From the cell containing the given text, extract its center point as (x, y) coordinate. 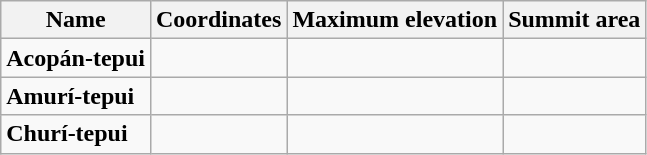
Coordinates (218, 20)
Amurí-tepui (76, 96)
Summit area (574, 20)
Maximum elevation (395, 20)
Acopán-tepui (76, 58)
Churí-tepui (76, 134)
Name (76, 20)
